Find where the given text appears and provide that cell's center as [X, Y] coordinate. 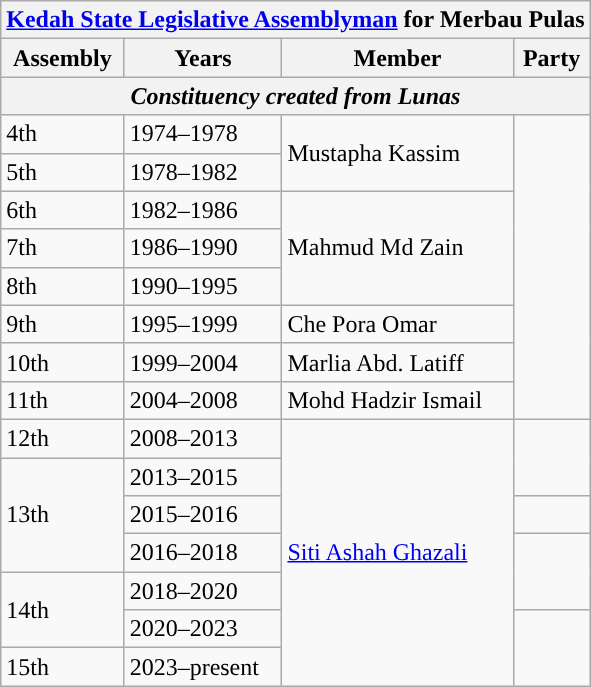
Years [203, 58]
Mahmud Md Zain [398, 248]
1974–1978 [203, 134]
12th [62, 438]
2023–present [203, 667]
13th [62, 515]
Che Pora Omar [398, 324]
5th [62, 172]
7th [62, 248]
2016–2018 [203, 553]
1995–1999 [203, 324]
Mohd Hadzir Ismail [398, 400]
Member [398, 58]
6th [62, 210]
8th [62, 286]
1990–1995 [203, 286]
Assembly [62, 58]
2018–2020 [203, 591]
15th [62, 667]
Marlia Abd. Latiff [398, 362]
2004–2008 [203, 400]
1978–1982 [203, 172]
2008–2013 [203, 438]
Siti Ashah Ghazali [398, 552]
2013–2015 [203, 477]
9th [62, 324]
Kedah State Legislative Assemblyman for Merbau Pulas [296, 20]
1986–1990 [203, 248]
2020–2023 [203, 629]
10th [62, 362]
11th [62, 400]
4th [62, 134]
14th [62, 610]
1982–1986 [203, 210]
1999–2004 [203, 362]
2015–2016 [203, 515]
Mustapha Kassim [398, 153]
Constituency created from Lunas [296, 96]
Party [552, 58]
